Find where the given text appears and provide that cell's center as [X, Y] coordinate. 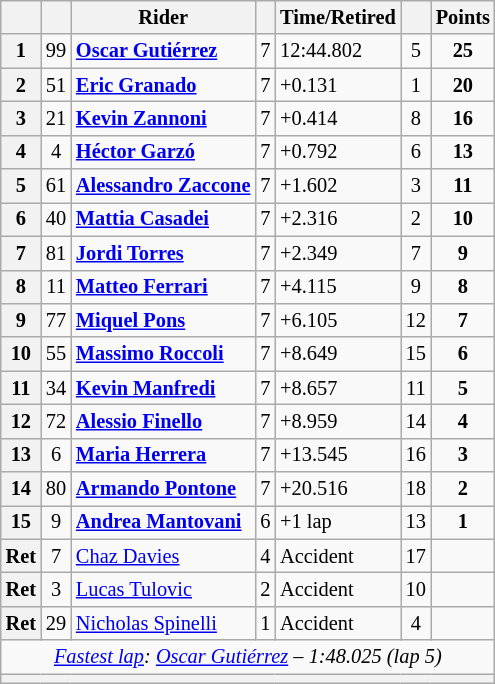
+13.545 [338, 455]
Jordi Torres [163, 253]
Massimo Roccoli [163, 354]
+0.414 [338, 118]
Eric Granado [163, 85]
21 [56, 118]
80 [56, 489]
Mattia Casadei [163, 219]
+1.602 [338, 186]
40 [56, 219]
20 [463, 85]
+4.115 [338, 287]
+2.316 [338, 219]
Lucas Tulovic [163, 589]
Fastest lap: Oscar Gutiérrez – 1:48.025 (lap 5) [248, 657]
Matteo Ferrari [163, 287]
+20.516 [338, 489]
77 [56, 320]
34 [56, 388]
18 [416, 489]
+8.959 [338, 421]
Kevin Manfredi [163, 388]
Armando Pontone [163, 489]
81 [56, 253]
+0.131 [338, 85]
72 [56, 421]
Chaz Davies [163, 556]
Oscar Gutiérrez [163, 51]
51 [56, 85]
99 [56, 51]
Alessio Finello [163, 421]
+2.349 [338, 253]
+1 lap [338, 522]
+6.105 [338, 320]
61 [56, 186]
55 [56, 354]
Alessandro Zaccone [163, 186]
Rider [163, 17]
Andrea Mantovani [163, 522]
Kevin Zannoni [163, 118]
+8.657 [338, 388]
Maria Herrera [163, 455]
17 [416, 556]
Points [463, 17]
29 [56, 623]
25 [463, 51]
+8.649 [338, 354]
12:44.802 [338, 51]
Nicholas Spinelli [163, 623]
+0.792 [338, 152]
Miquel Pons [163, 320]
Héctor Garzó [163, 152]
Time/Retired [338, 17]
